Return [X, Y] of the center of cell containing provided text 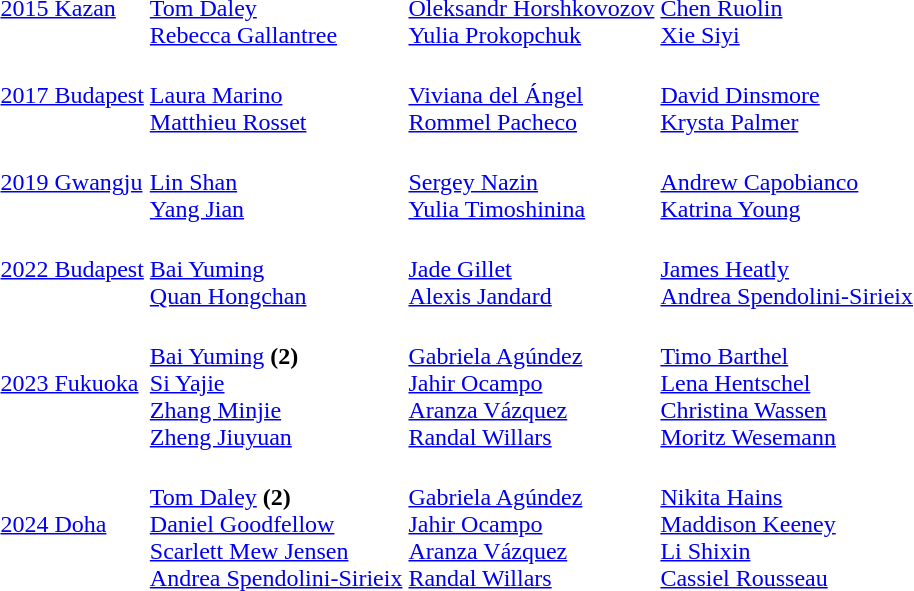
Lin ShanYang Jian [276, 182]
Bai YumingQuan Hongchan [276, 269]
Laura MarinoMatthieu Rosset [276, 95]
Jade GilletAlexis Jandard [532, 269]
Gabriela AgúndezJahir OcampoAranza VázquezRandal Willars [532, 383]
Sergey NazinYulia Timoshinina [532, 182]
Bai Yuming (2)Si YajieZhang MinjieZheng Jiuyuan [276, 383]
Viviana del ÁngelRommel Pacheco [532, 95]
